Return the [X, Y] coordinate for the center point of the cell that contains the specified text.  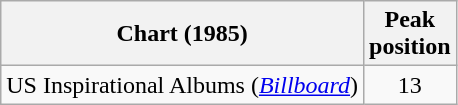
Chart (1985) [182, 34]
13 [410, 85]
US Inspirational Albums (Billboard) [182, 85]
Peakposition [410, 34]
